Find where the given text appears and provide that cell's center as (x, y) coordinate. 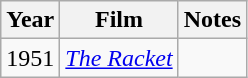
Notes (212, 20)
Year (30, 20)
The Racket (119, 58)
Film (119, 20)
1951 (30, 58)
